Extract the (X, Y) coordinate from the center of the cell holding the provided text.  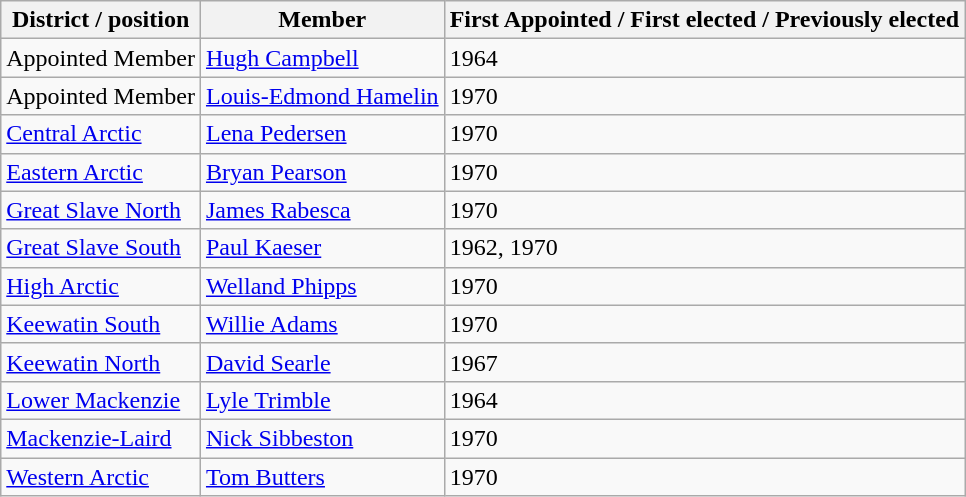
Paul Kaeser (322, 248)
Louis-Edmond Hamelin (322, 96)
James Rabesca (322, 210)
Nick Sibbeston (322, 438)
Great Slave North (101, 210)
1962, 1970 (704, 248)
Lyle Trimble (322, 400)
1967 (704, 362)
David Searle (322, 362)
Lena Pedersen (322, 134)
Western Arctic (101, 477)
Keewatin South (101, 324)
District / position (101, 20)
High Arctic (101, 286)
First Appointed / First elected / Previously elected (704, 20)
Keewatin North (101, 362)
Eastern Arctic (101, 172)
Hugh Campbell (322, 58)
Member (322, 20)
Welland Phipps (322, 286)
Great Slave South (101, 248)
Mackenzie-Laird (101, 438)
Lower Mackenzie (101, 400)
Willie Adams (322, 324)
Bryan Pearson (322, 172)
Central Arctic (101, 134)
Tom Butters (322, 477)
